Pinpoint the cell where the given text exists, returning its [X, Y] midpoint coordinate. 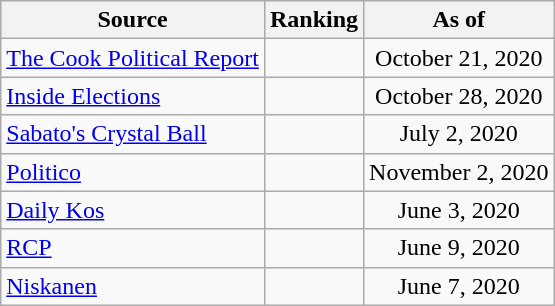
June 9, 2020 [459, 248]
Source [133, 20]
Niskanen [133, 286]
Ranking [314, 20]
June 7, 2020 [459, 286]
RCP [133, 248]
June 3, 2020 [459, 210]
As of [459, 20]
October 28, 2020 [459, 96]
Daily Kos [133, 210]
The Cook Political Report [133, 58]
Sabato's Crystal Ball [133, 134]
October 21, 2020 [459, 58]
November 2, 2020 [459, 172]
Politico [133, 172]
Inside Elections [133, 96]
July 2, 2020 [459, 134]
